Detect which cell encompasses the target text, then output its [x, y] center coordinate. 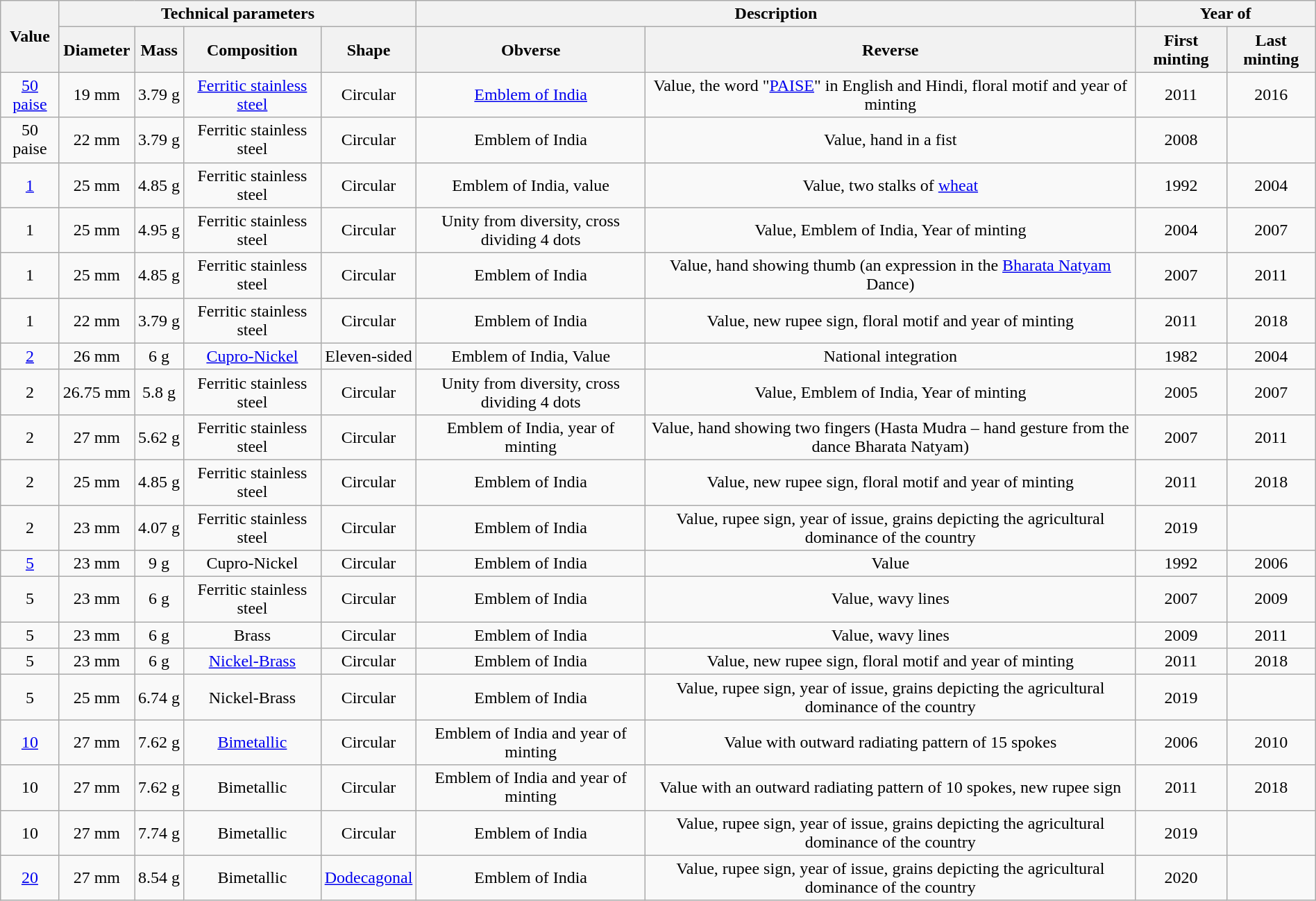
2016 [1271, 94]
2008 [1181, 140]
2020 [1181, 877]
Value, hand in a fist [890, 140]
26.75 mm [96, 391]
2010 [1271, 743]
Value, two stalks of wheat [890, 185]
6.74 g [160, 697]
20 [30, 877]
Value with outward radiating pattern of 15 spokes [890, 743]
4.07 g [160, 528]
19 mm [96, 94]
Brass [253, 635]
First minting [1181, 50]
Year of [1226, 14]
Value, the word "PAISE" in English and Hindi, floral motif and year of minting [890, 94]
Value, hand showing thumb (an expression in the Bharata Natyam Dance) [890, 275]
Emblem of India, year of minting [531, 437]
5.8 g [160, 391]
Mass [160, 50]
2005 [1181, 391]
Last minting [1271, 50]
Obverse [531, 50]
9 g [160, 564]
Diameter [96, 50]
Technical parameters [237, 14]
Emblem of India, Value [531, 356]
Reverse [890, 50]
5.62 g [160, 437]
Composition [253, 50]
Description [776, 14]
Shape [369, 50]
1982 [1181, 356]
Eleven-sided [369, 356]
8.54 g [160, 877]
7.74 g [160, 833]
Value, hand showing two fingers (Hasta Mudra – hand gesture from the dance Bharata Natyam) [890, 437]
Emblem of India, value [531, 185]
Value with an outward radiating pattern of 10 spokes, new rupee sign [890, 787]
4.95 g [160, 230]
Dodecagonal [369, 877]
National integration [890, 356]
26 mm [96, 356]
